Return (X, Y) of the center of cell containing provided text 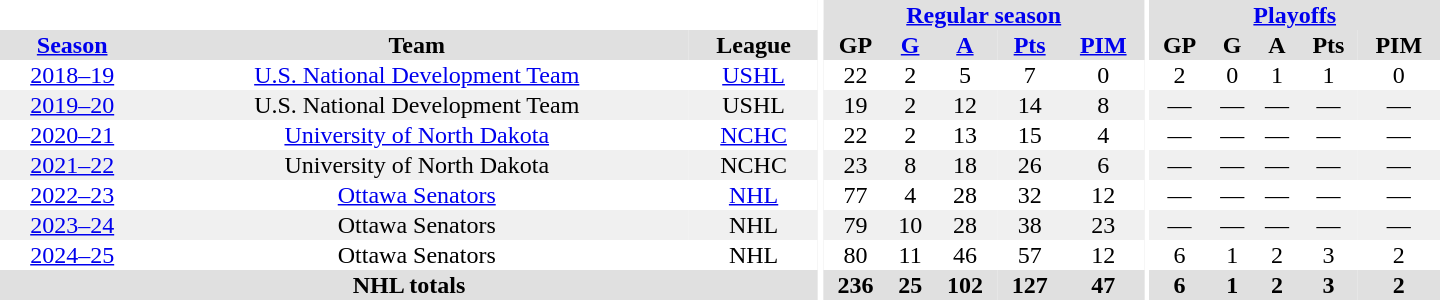
2022–23 (72, 195)
102 (966, 285)
57 (1030, 255)
2024–25 (72, 255)
2018–19 (72, 75)
77 (856, 195)
13 (966, 135)
18 (966, 165)
2021–22 (72, 165)
2019–20 (72, 105)
127 (1030, 285)
League (754, 45)
10 (910, 225)
7 (1030, 75)
80 (856, 255)
Playoffs (1294, 15)
14 (1030, 105)
46 (966, 255)
26 (1030, 165)
Season (72, 45)
NHL totals (409, 285)
25 (910, 285)
32 (1030, 195)
2020–21 (72, 135)
47 (1103, 285)
Regular season (984, 15)
19 (856, 105)
236 (856, 285)
15 (1030, 135)
Team (416, 45)
11 (910, 255)
79 (856, 225)
38 (1030, 225)
2023–24 (72, 225)
5 (966, 75)
